Pinpoint the cell where the given text exists, returning its [x, y] midpoint coordinate. 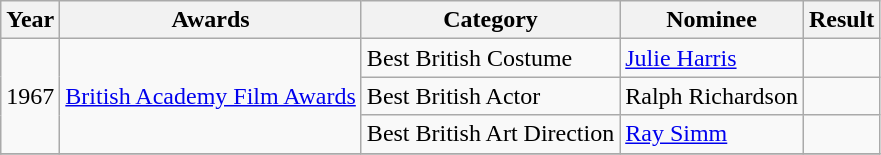
Nominee [712, 20]
1967 [30, 96]
Julie Harris [712, 58]
Ray Simm [712, 134]
Best British Actor [490, 96]
Result [841, 20]
Year [30, 20]
Best British Costume [490, 58]
Ralph Richardson [712, 96]
British Academy Film Awards [211, 96]
Category [490, 20]
Best British Art Direction [490, 134]
Awards [211, 20]
